Detect which cell encompasses the target text, then output its [x, y] center coordinate. 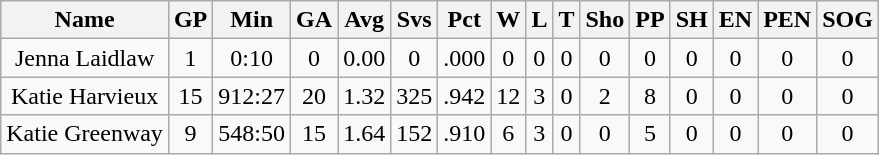
EN [735, 20]
GA [314, 20]
T [566, 20]
PP [650, 20]
1 [190, 58]
SH [692, 20]
SOG [848, 20]
Svs [414, 20]
12 [508, 96]
152 [414, 134]
.942 [464, 96]
9 [190, 134]
PEN [788, 20]
1.32 [364, 96]
Min [252, 20]
5 [650, 134]
1.64 [364, 134]
912:27 [252, 96]
GP [190, 20]
.910 [464, 134]
Sho [605, 20]
W [508, 20]
0:10 [252, 58]
0.00 [364, 58]
20 [314, 96]
Avg [364, 20]
Jenna Laidlaw [85, 58]
325 [414, 96]
Katie Harvieux [85, 96]
.000 [464, 58]
6 [508, 134]
L [540, 20]
8 [650, 96]
548:50 [252, 134]
Name [85, 20]
Katie Greenway [85, 134]
Pct [464, 20]
2 [605, 96]
